Pinpoint the cell where the given text exists, returning its [x, y] midpoint coordinate. 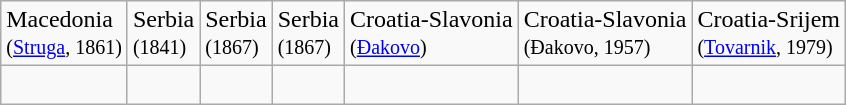
Croatia-Slavonia(Đakovo) [431, 34]
Croatia-Slavonia(Đakovo, 1957) [605, 34]
Serbia(1841) [163, 34]
Macedonia(Struga, 1861) [64, 34]
Croatia-Srijem(Tovarnik, 1979) [769, 34]
